Return the [x, y] coordinate for the center point of the cell that contains the specified text.  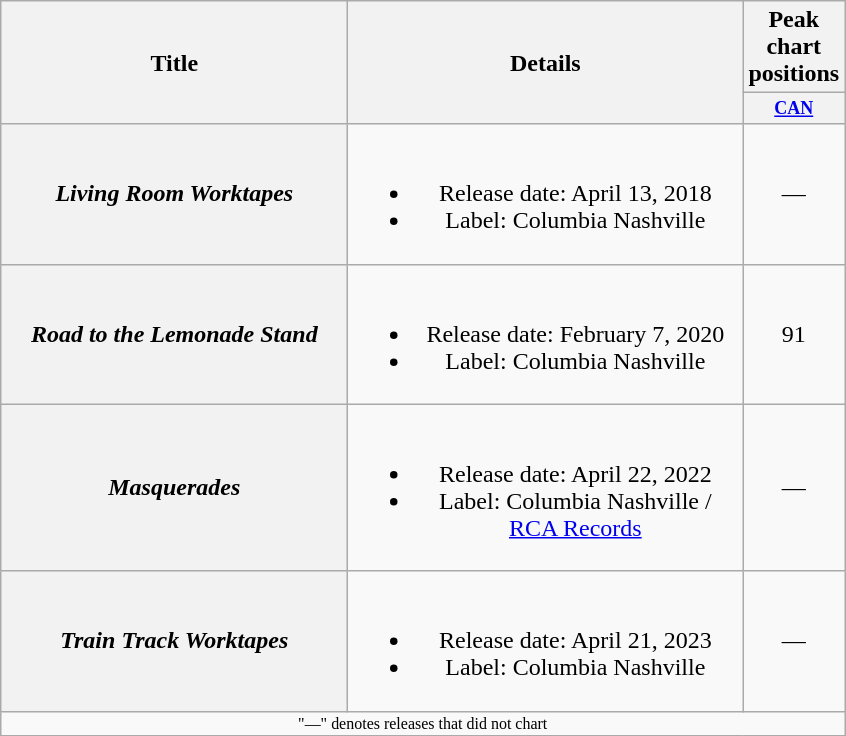
Living Room Worktapes [174, 194]
Release date: February 7, 2020Label: Columbia Nashville [546, 334]
Train Track Worktapes [174, 641]
Release date: April 22, 2022Label: Columbia Nashville / RCA Records [546, 488]
Release date: April 13, 2018Label: Columbia Nashville [546, 194]
Release date: April 21, 2023Label: Columbia Nashville [546, 641]
Title [174, 62]
CAN [794, 108]
Peak chartpositions [794, 47]
Road to the Lemonade Stand [174, 334]
Masquerades [174, 488]
Details [546, 62]
"—" denotes releases that did not chart [423, 723]
91 [794, 334]
